From the cell containing the given text, extract its center point as [x, y] coordinate. 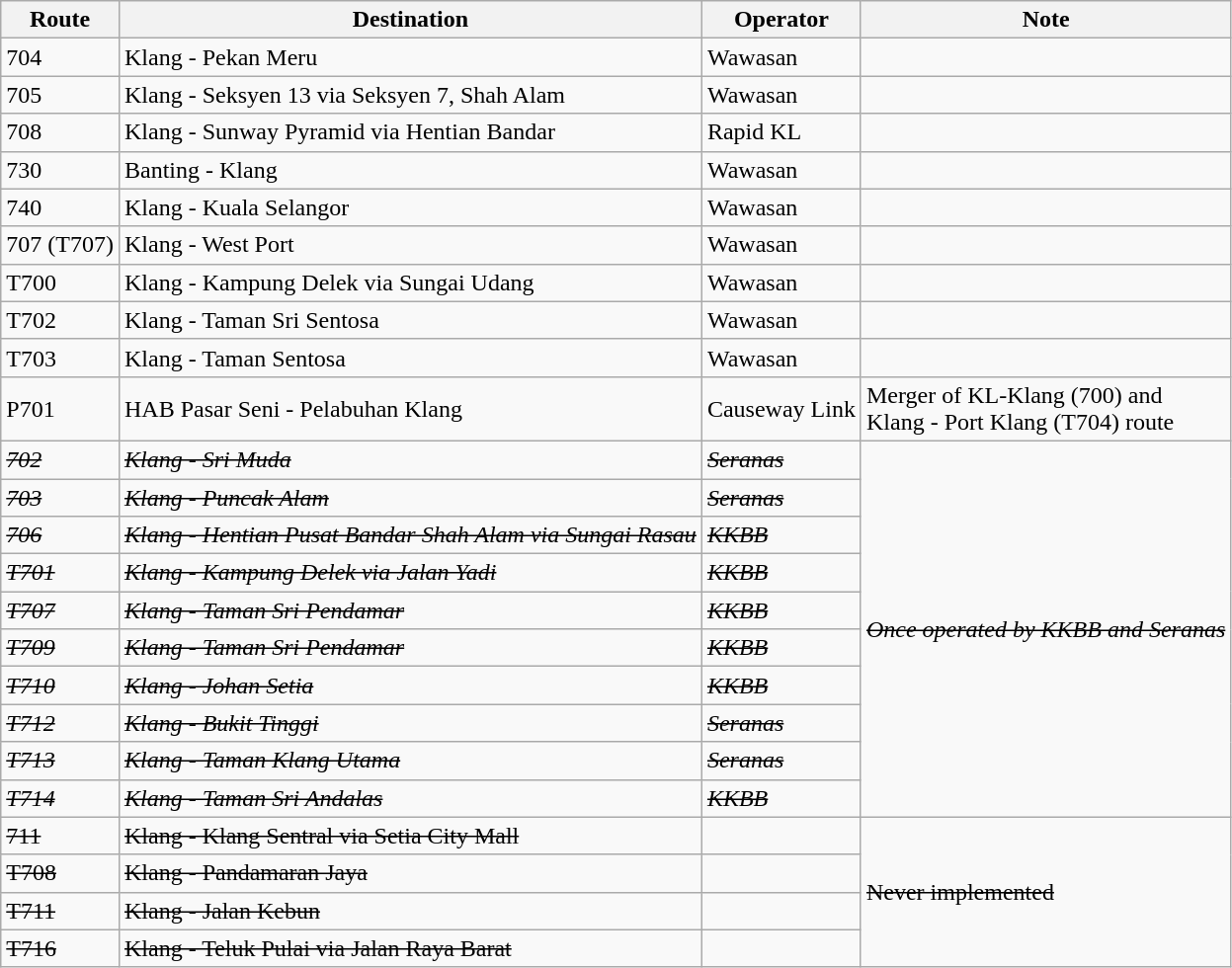
702 [60, 459]
T716 [60, 948]
Klang - Jalan Kebun [410, 911]
Klang - Teluk Pulai via Jalan Raya Barat [410, 948]
Klang - Hentian Pusat Bandar Shah Alam via Sungai Rasau [410, 535]
730 [60, 170]
T708 [60, 873]
Destination [410, 20]
T713 [60, 761]
Rapid KL [780, 132]
T711 [60, 911]
Klang - West Port [410, 245]
T707 [60, 610]
Route [60, 20]
T701 [60, 573]
Klang - Sri Muda [410, 459]
Klang - Taman Sri Andalas [410, 798]
T714 [60, 798]
Klang - Johan Setia [410, 686]
Merger of KL-Klang (700) andKlang - Port Klang (T704) route [1045, 409]
Klang - Seksyen 13 via Seksyen 7, Shah Alam [410, 95]
T703 [60, 358]
Klang - Taman Klang Utama [410, 761]
Klang - Kuala Selangor [410, 207]
T709 [60, 648]
Klang - Bukit Tinggi [410, 723]
705 [60, 95]
Klang - Kampung Delek via Jalan Yadi [410, 573]
Klang - Sunway Pyramid via Hentian Bandar [410, 132]
P701 [60, 409]
T700 [60, 282]
Never implemented [1045, 892]
Klang - Klang Sentral via Setia City Mall [410, 836]
T712 [60, 723]
Once operated by KKBB and Seranas [1045, 628]
Klang - Kampung Delek via Sungai Udang [410, 282]
708 [60, 132]
Operator [780, 20]
740 [60, 207]
707 (T707) [60, 245]
Banting - Klang [410, 170]
T702 [60, 320]
Klang - Pekan Meru [410, 57]
711 [60, 836]
703 [60, 497]
Klang - Taman Sri Sentosa [410, 320]
Klang - Pandamaran Jaya [410, 873]
Klang - Puncak Alam [410, 497]
T710 [60, 686]
Causeway Link [780, 409]
704 [60, 57]
Note [1045, 20]
Klang - Taman Sentosa [410, 358]
706 [60, 535]
HAB Pasar Seni - Pelabuhan Klang [410, 409]
